Provide the (X, Y) coordinate of the cell's center where the given text is located.  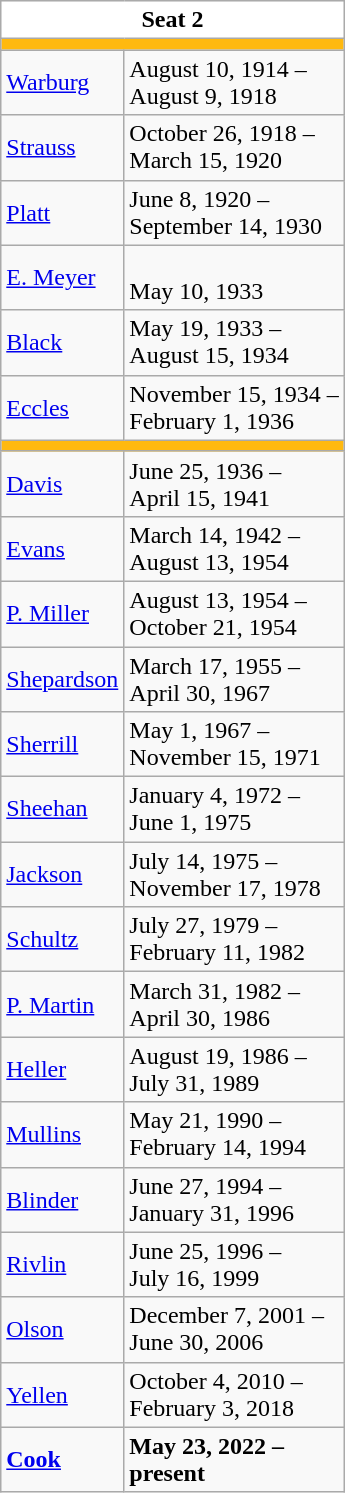
June 25, 1936 –April 15, 1941 (234, 484)
P. Miller (62, 614)
July 14, 1975 –November 17, 1978 (234, 874)
August 19, 1986 –July 31, 1989 (234, 1070)
Eccles (62, 408)
Cook (62, 1460)
Platt (62, 212)
Mullins (62, 1134)
May 1, 1967 –November 15, 1971 (234, 744)
May 19, 1933 –August 15, 1934 (234, 342)
Heller (62, 1070)
Blinder (62, 1200)
Yellen (62, 1394)
Strauss (62, 148)
June 27, 1994 –January 31, 1996 (234, 1200)
July 27, 1979 –February 11, 1982 (234, 940)
March 14, 1942 –August 13, 1954 (234, 548)
Olson (62, 1330)
October 26, 1918 –March 15, 1920 (234, 148)
December 7, 2001 –June 30, 2006 (234, 1330)
E. Meyer (62, 278)
Seat 2 (172, 20)
Black (62, 342)
Jackson (62, 874)
March 31, 1982 –April 30, 1986 (234, 1004)
March 17, 1955 –April 30, 1967 (234, 678)
May 23, 2022 –present (234, 1460)
Schultz (62, 940)
Shepardson (62, 678)
Warburg (62, 82)
P. Martin (62, 1004)
Rivlin (62, 1264)
August 10, 1914 –August 9, 1918 (234, 82)
January 4, 1972 –June 1, 1975 (234, 810)
May 21, 1990 –February 14, 1994 (234, 1134)
Evans (62, 548)
November 15, 1934 –February 1, 1936 (234, 408)
October 4, 2010 –February 3, 2018 (234, 1394)
June 25, 1996 –July 16, 1999 (234, 1264)
August 13, 1954 –October 21, 1954 (234, 614)
Sheehan (62, 810)
May 10, 1933 (234, 278)
Davis (62, 484)
Sherrill (62, 744)
June 8, 1920 –September 14, 1930 (234, 212)
